Capture the cell that displays the provided text and extract its (x, y) central coordinate. 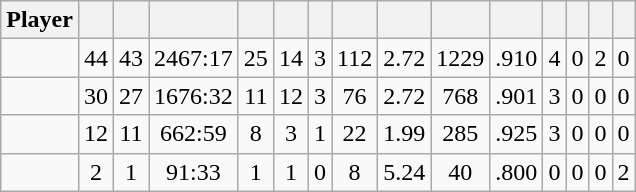
112 (355, 58)
91:33 (194, 172)
.901 (516, 96)
40 (460, 172)
22 (355, 134)
768 (460, 96)
30 (96, 96)
662:59 (194, 134)
285 (460, 134)
27 (132, 96)
14 (290, 58)
76 (355, 96)
43 (132, 58)
25 (256, 58)
1676:32 (194, 96)
1.99 (404, 134)
4 (554, 58)
1229 (460, 58)
5.24 (404, 172)
44 (96, 58)
.910 (516, 58)
Player (40, 20)
.925 (516, 134)
.800 (516, 172)
2467:17 (194, 58)
